Pinpoint the cell where the given text exists, returning its (x, y) midpoint coordinate. 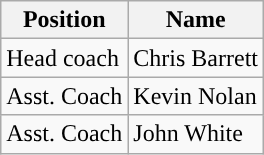
Name (196, 20)
Chris Barrett (196, 58)
Position (64, 20)
Head coach (64, 58)
John White (196, 134)
Kevin Nolan (196, 96)
